Return (x, y) of the center of cell containing provided text 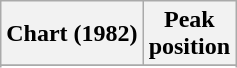
Peakposition (189, 34)
Chart (1982) (72, 34)
